For the text-containing cell, return its midpoint in [x, y] coordinate format. 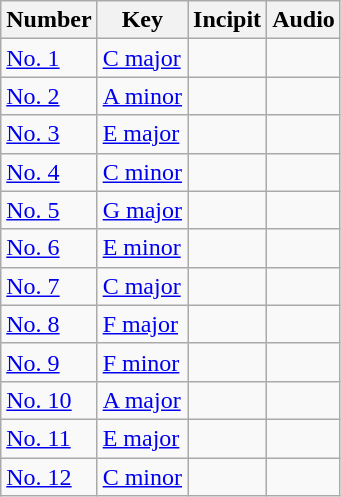
E minor [142, 248]
No. 10 [49, 400]
No. 2 [49, 96]
No. 6 [49, 248]
No. 4 [49, 172]
Key [142, 20]
A minor [142, 96]
A major [142, 400]
Incipit [228, 20]
No. 5 [49, 210]
No. 9 [49, 362]
Audio [304, 20]
No. 3 [49, 134]
No. 7 [49, 286]
G major [142, 210]
No. 11 [49, 438]
Number [49, 20]
No. 12 [49, 477]
No. 8 [49, 324]
F minor [142, 362]
No. 1 [49, 58]
F major [142, 324]
